Output the (X, Y) coordinate of the center of the cell containing the given text.  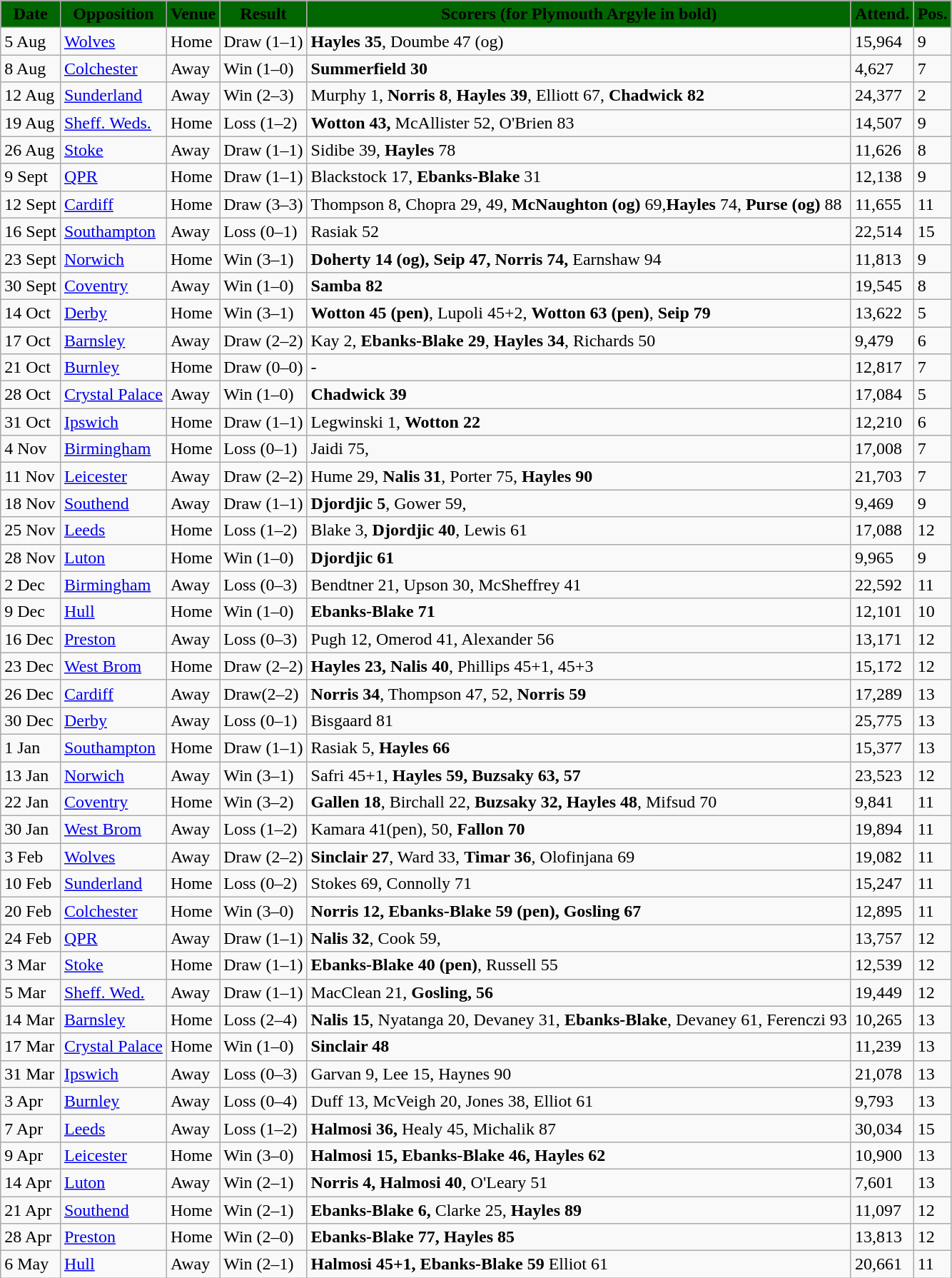
Chadwick 39 (579, 395)
3 Mar (31, 965)
Samba 82 (579, 286)
20,661 (882, 1264)
Pugh 12, Omerod 41, Alexander 56 (579, 639)
25 Nov (31, 530)
11,655 (882, 204)
15,247 (882, 884)
Hayles 35, Doumbe 47 (og) (579, 41)
8 Aug (31, 69)
28 Nov (31, 558)
9 Dec (31, 612)
2 (932, 96)
1 Jan (31, 748)
23,523 (882, 775)
Sheff. Wed. (113, 992)
Pos. (932, 14)
10,265 (882, 1020)
Bendtner 21, Upson 30, McSheffrey 41 (579, 585)
3 Apr (31, 1101)
16 Sept (31, 231)
Gallen 18, Birchall 22, Buzsaky 32, Hayles 48, Mifsud 70 (579, 802)
9,479 (882, 341)
11 Nov (31, 476)
13,622 (882, 313)
19,545 (882, 286)
MacClean 21, Gosling, 56 (579, 992)
Ebanks-Blake 77, Hayles 85 (579, 1237)
15,377 (882, 748)
23 Sept (31, 258)
Draw(2–2) (263, 693)
Halmosi 15, Ebanks-Blake 46, Hayles 62 (579, 1155)
17 Mar (31, 1047)
Norris 34, Thompson 47, 52, Norris 59 (579, 693)
17,088 (882, 530)
19 Aug (31, 123)
Rasiak 5, Hayles 66 (579, 748)
Opposition (113, 14)
30 Jan (31, 830)
Draw (3–3) (263, 204)
Kay 2, Ebanks-Blake 29, Hayles 34, Richards 50 (579, 341)
Halmosi 36, Healy 45, Michalik 87 (579, 1128)
21,703 (882, 476)
24 Feb (31, 938)
Wotton 45 (pen), Lupoli 45+2, Wotton 63 (pen), Seip 79 (579, 313)
9,965 (882, 558)
Summerfield 30 (579, 69)
12,817 (882, 368)
2 Dec (31, 585)
12 Aug (31, 96)
30 Sept (31, 286)
13,813 (882, 1237)
Loss (2–4) (263, 1020)
12,210 (882, 422)
11,626 (882, 150)
14 Apr (31, 1182)
21 Oct (31, 368)
14 Mar (31, 1020)
17,084 (882, 395)
Doherty 14 (og), Seip 47, Norris 74, Earnshaw 94 (579, 258)
12,101 (882, 612)
24,377 (882, 96)
10 (932, 612)
Win (3–2) (263, 802)
Rasiak 52 (579, 231)
19,894 (882, 830)
Blackstock 17, Ebanks-Blake 31 (579, 177)
Bisgaard 81 (579, 720)
Norris 12, Ebanks-Blake 59 (pen), Gosling 67 (579, 911)
4,627 (882, 69)
13,757 (882, 938)
Attend. (882, 14)
Win (2–0) (263, 1237)
- (579, 368)
11,813 (882, 258)
22,514 (882, 231)
23 Dec (31, 666)
Ebanks-Blake 6, Clarke 25, Hayles 89 (579, 1210)
Ebanks-Blake 40 (pen), Russell 55 (579, 965)
Blake 3, Djordjic 40, Lewis 61 (579, 530)
12,138 (882, 177)
22 Jan (31, 802)
Loss (0–4) (263, 1101)
22,592 (882, 585)
Norris 4, Halmosi 40, O'Leary 51 (579, 1182)
Kamara 41(pen), 50, Fallon 70 (579, 830)
17,008 (882, 449)
Venue (193, 14)
Scorers (for Plymouth Argyle in bold) (579, 14)
Djordjic 5, Gower 59, (579, 503)
30,034 (882, 1128)
30 Dec (31, 720)
Date (31, 14)
Hayles 23, Nalis 40, Phillips 45+1, 45+3 (579, 666)
Safri 45+1, Hayles 59, Buzsaky 63, 57 (579, 775)
17 Oct (31, 341)
7 Apr (31, 1128)
Wotton 43, McAllister 52, O'Brien 83 (579, 123)
Garvan 9, Lee 15, Haynes 90 (579, 1074)
17,289 (882, 693)
7,601 (882, 1182)
3 Feb (31, 857)
5 Mar (31, 992)
Sinclair 27, Ward 33, Timar 36, Olofinjana 69 (579, 857)
18 Nov (31, 503)
31 Oct (31, 422)
28 Oct (31, 395)
Loss (0–2) (263, 884)
10,900 (882, 1155)
Ebanks-Blake 71 (579, 612)
16 Dec (31, 639)
9 Apr (31, 1155)
Sinclair 48 (579, 1047)
5 Aug (31, 41)
20 Feb (31, 911)
Draw (0–0) (263, 368)
6 May (31, 1264)
13 Jan (31, 775)
Jaidi 75, (579, 449)
9 Sept (31, 177)
4 Nov (31, 449)
12 Sept (31, 204)
21,078 (882, 1074)
19,082 (882, 857)
28 Apr (31, 1237)
Result (263, 14)
Sheff. Weds. (113, 123)
Sidibe 39, Hayles 78 (579, 150)
11,239 (882, 1047)
9,841 (882, 802)
9,469 (882, 503)
Duff 13, McVeigh 20, Jones 38, Elliot 61 (579, 1101)
26 Aug (31, 150)
31 Mar (31, 1074)
19,449 (882, 992)
11,097 (882, 1210)
Nalis 32, Cook 59, (579, 938)
Hume 29, Nalis 31, Porter 75, Hayles 90 (579, 476)
Djordjic 61 (579, 558)
25,775 (882, 720)
Win (2–3) (263, 96)
Stokes 69, Connolly 71 (579, 884)
12,539 (882, 965)
21 Apr (31, 1210)
15,172 (882, 666)
9,793 (882, 1101)
Thompson 8, Chopra 29, 49, McNaughton (og) 69,Hayles 74, Purse (og) 88 (579, 204)
15,964 (882, 41)
Murphy 1, Norris 8, Hayles 39, Elliott 67, Chadwick 82 (579, 96)
13,171 (882, 639)
Nalis 15, Nyatanga 20, Devaney 31, Ebanks-Blake, Devaney 61, Ferenczi 93 (579, 1020)
12,895 (882, 911)
10 Feb (31, 884)
Halmosi 45+1, Ebanks-Blake 59 Elliot 61 (579, 1264)
26 Dec (31, 693)
14 Oct (31, 313)
14,507 (882, 123)
Legwinski 1, Wotton 22 (579, 422)
